Capture the cell that displays the provided text and extract its [X, Y] central coordinate. 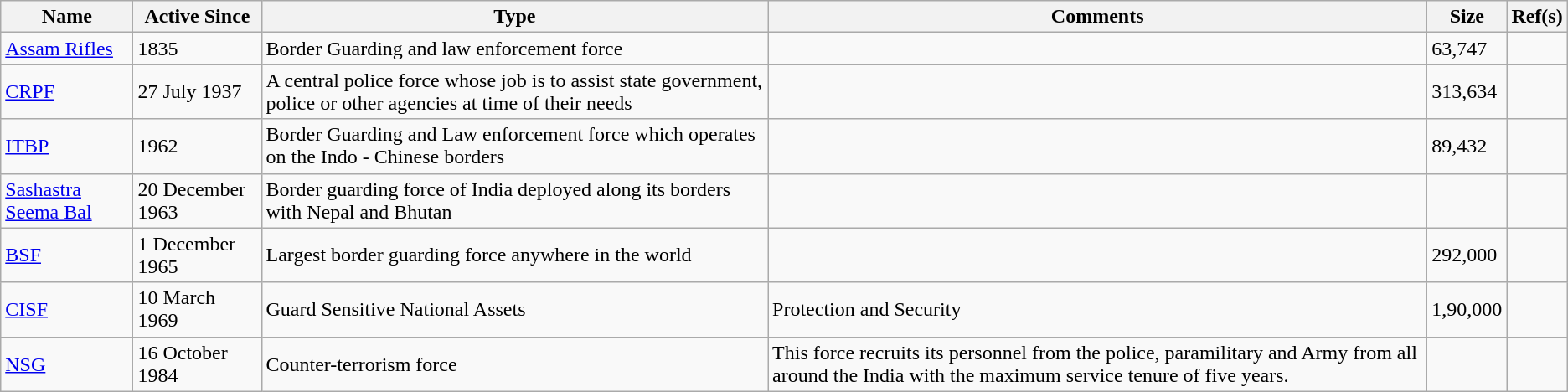
Guard Sensitive National Assets [514, 310]
1 December 1965 [198, 255]
Sashastra Seema Bal [67, 201]
Assam Rifles [67, 49]
20 December 1963 [198, 201]
CRPF [67, 92]
1835 [198, 49]
NSG [67, 364]
Border Guarding and Law enforcement force which operates on the Indo - Chinese borders [514, 146]
Type [514, 17]
Comments [1097, 17]
Border Guarding and law enforcement force [514, 49]
16 October 1984 [198, 364]
CISF [67, 310]
Border guarding force of India deployed along its borders with Nepal and Bhutan [514, 201]
Protection and Security [1097, 310]
313,634 [1467, 92]
This force recruits its personnel from the police, paramilitary and Army from all around the India with the maximum service tenure of five years. [1097, 364]
1962 [198, 146]
BSF [67, 255]
Largest border guarding force anywhere in the world [514, 255]
Size [1467, 17]
10 March 1969 [198, 310]
1,90,000 [1467, 310]
27 July 1937 [198, 92]
63,747 [1467, 49]
A central police force whose job is to assist state government, police or other agencies at time of their needs [514, 92]
89,432 [1467, 146]
ITBP [67, 146]
Ref(s) [1537, 17]
292,000 [1467, 255]
Counter-terrorism force [514, 364]
Active Since [198, 17]
Name [67, 17]
